Detect which cell encompasses the target text, then output its (x, y) center coordinate. 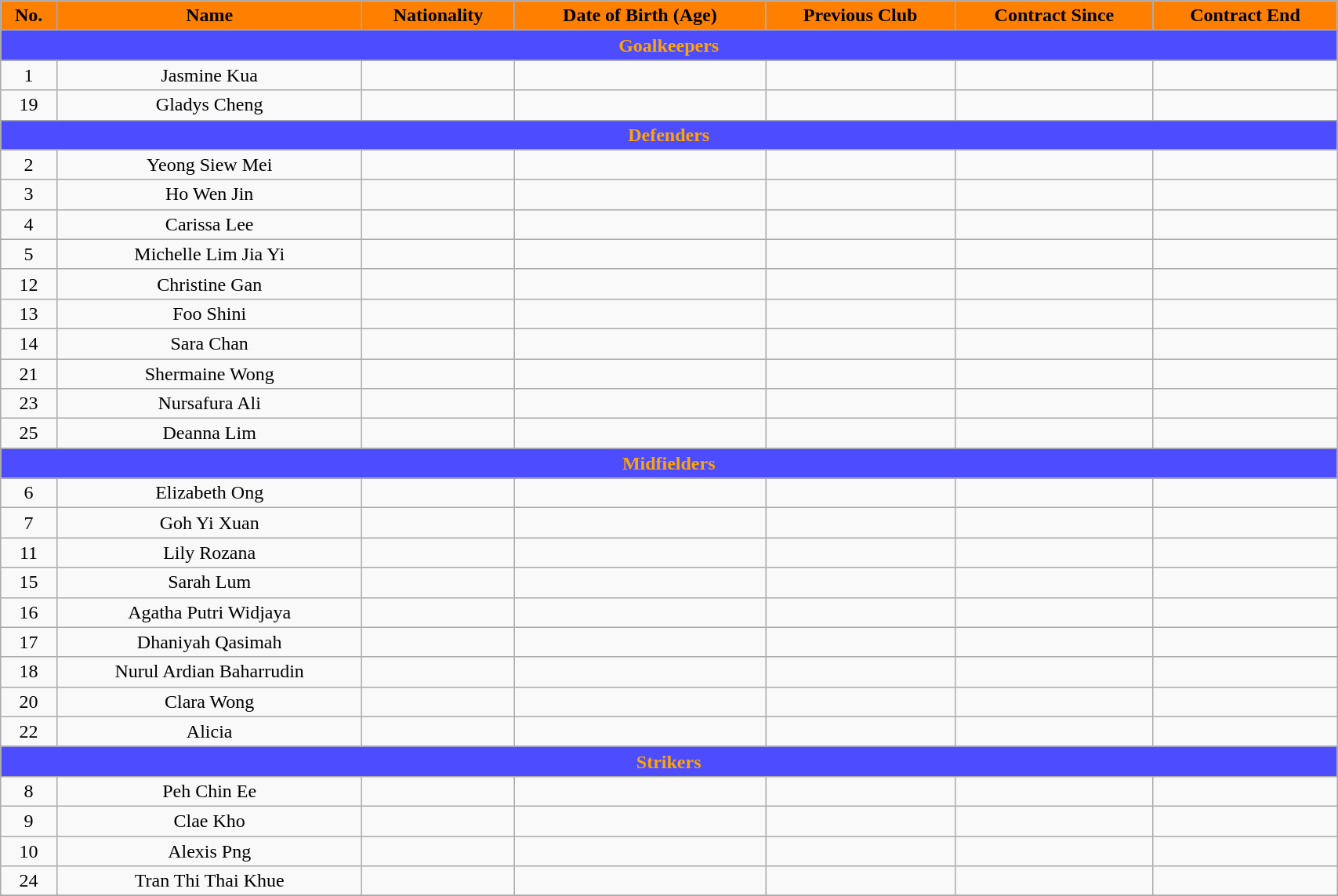
25 (29, 433)
16 (29, 612)
2 (29, 165)
Alexis Png (209, 851)
No. (29, 16)
Elizabeth Ong (209, 493)
Contract Since (1055, 16)
22 (29, 731)
Dhaniyah Qasimah (209, 642)
Agatha Putri Widjaya (209, 612)
24 (29, 881)
Nurul Ardian Baharrudin (209, 672)
15 (29, 582)
Tran Thi Thai Khue (209, 881)
Gladys Cheng (209, 105)
1 (29, 75)
Christine Gan (209, 284)
8 (29, 791)
Nursafura Ali (209, 404)
10 (29, 851)
Foo Shini (209, 314)
Peh Chin Ee (209, 791)
Yeong Siew Mei (209, 165)
Defenders (669, 135)
Date of Birth (Age) (640, 16)
17 (29, 642)
Ho Wen Jin (209, 194)
Sara Chan (209, 343)
Michelle Lim Jia Yi (209, 254)
Sarah Lum (209, 582)
Midfielders (669, 463)
13 (29, 314)
9 (29, 821)
Contract End (1245, 16)
Deanna Lim (209, 433)
18 (29, 672)
5 (29, 254)
14 (29, 343)
20 (29, 702)
11 (29, 553)
3 (29, 194)
Goh Yi Xuan (209, 523)
4 (29, 224)
Jasmine Kua (209, 75)
Carissa Lee (209, 224)
12 (29, 284)
Clae Kho (209, 821)
19 (29, 105)
7 (29, 523)
6 (29, 493)
Name (209, 16)
Strikers (669, 761)
21 (29, 374)
Previous Club (861, 16)
Shermaine Wong (209, 374)
Lily Rozana (209, 553)
Alicia (209, 731)
Goalkeepers (669, 45)
Clara Wong (209, 702)
Nationality (438, 16)
23 (29, 404)
